Determine the [X, Y] coordinate at the center of the cell enclosing the given text.  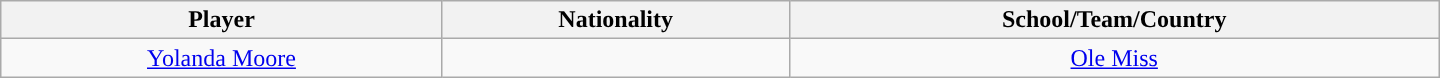
Ole Miss [1114, 58]
Yolanda Moore [222, 58]
Player [222, 20]
School/Team/Country [1114, 20]
Nationality [616, 20]
